Return the [x, y] coordinate for the center point of the cell that contains the specified text.  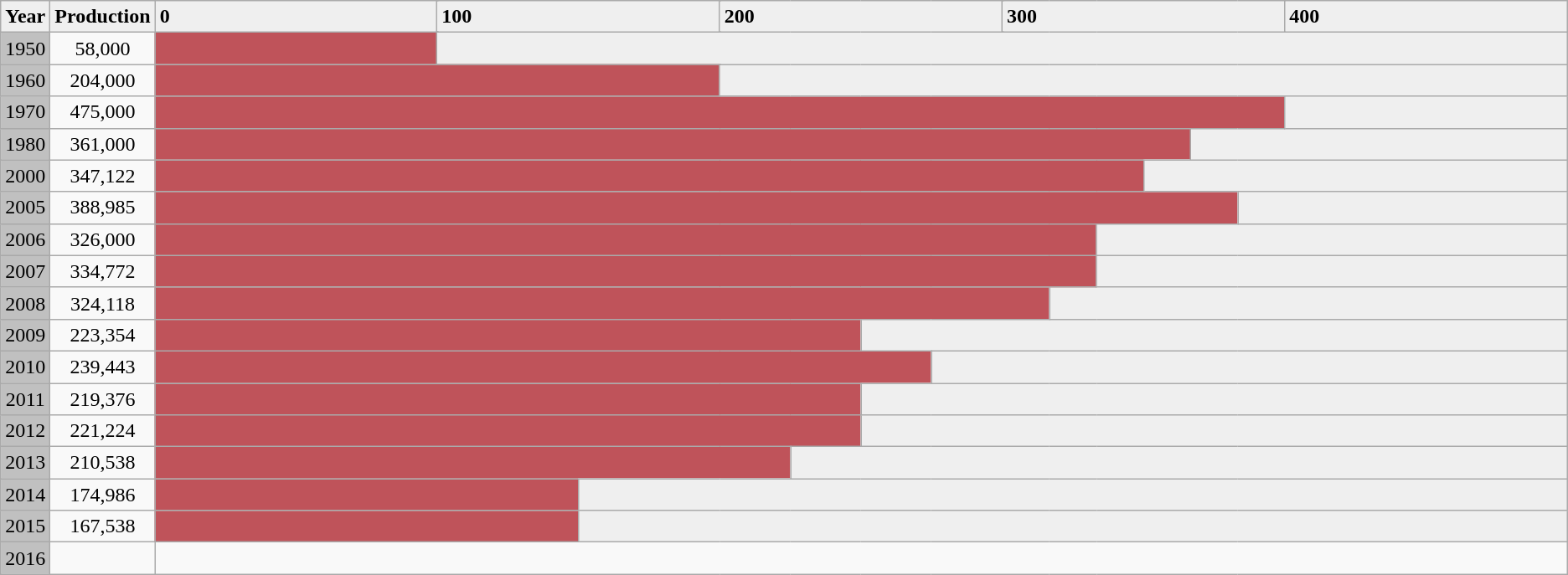
239,443 [102, 367]
334,772 [102, 271]
400 [1426, 17]
388,985 [102, 208]
2011 [25, 399]
Production [102, 17]
347,122 [102, 176]
204,000 [102, 80]
2005 [25, 208]
0 [297, 17]
2008 [25, 303]
2010 [25, 367]
2015 [25, 526]
361,000 [102, 144]
1950 [25, 49]
Year [25, 17]
1980 [25, 144]
58,000 [102, 49]
167,538 [102, 526]
2016 [25, 558]
475,000 [102, 112]
2006 [25, 239]
2000 [25, 176]
2007 [25, 271]
324,118 [102, 303]
100 [578, 17]
300 [1142, 17]
1970 [25, 112]
223,354 [102, 335]
221,224 [102, 431]
2013 [25, 463]
326,000 [102, 239]
1960 [25, 80]
2009 [25, 335]
200 [861, 17]
219,376 [102, 399]
2014 [25, 495]
2012 [25, 431]
210,538 [102, 463]
174,986 [102, 495]
